Detect which cell encompasses the target text, then output its (X, Y) center coordinate. 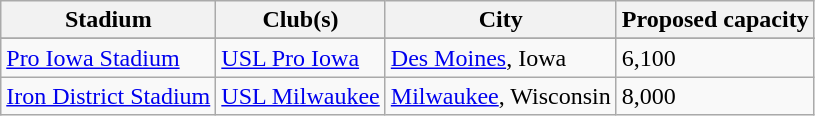
8,000 (715, 96)
USL Milwaukee (300, 96)
Pro Iowa Stadium (108, 58)
Stadium (108, 20)
6,100 (715, 58)
City (500, 20)
Des Moines, Iowa (500, 58)
Proposed capacity (715, 20)
Club(s) (300, 20)
Milwaukee, Wisconsin (500, 96)
USL Pro Iowa (300, 58)
Iron District Stadium (108, 96)
